Search for the cell housing the specified text and yield its (x, y) center coordinate. 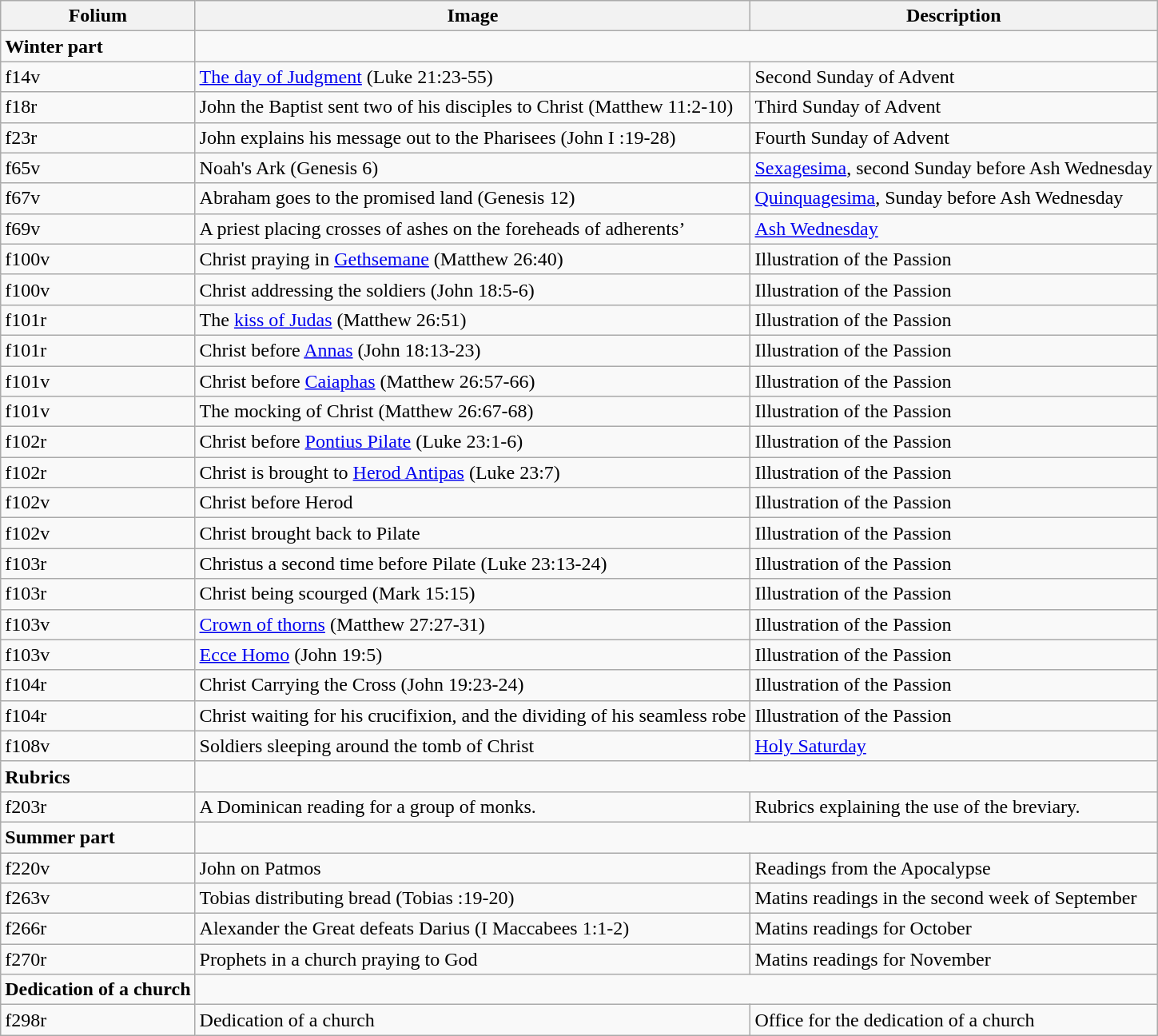
f263v (97, 899)
Readings from the Apocalypse (954, 867)
f23r (97, 137)
Folium (97, 16)
Christ before Caiaphas (Matthew 26:57-66) (473, 381)
Matins readings for November (954, 959)
Christ is brought to Herod Antipas (Luke 23:7) (473, 472)
Alexander the Great defeats Darius (I Maccabees 1:1-2) (473, 929)
f266r (97, 929)
John explains his message out to the Pharisees (John I :19-28) (473, 137)
Christ praying in Gethsemane (Matthew 26:40) (473, 259)
Tobias distributing bread (Tobias :19-20) (473, 899)
Christ before Annas (John 18:13-23) (473, 350)
Summer part (97, 837)
f220v (97, 867)
Quinquagesima, Sunday before Ash Wednesday (954, 198)
Christ before Herod (473, 503)
Christ before Pontius Pilate (Luke 23:1-6) (473, 442)
Third Sunday of Advent (954, 107)
Noah's Ark (Genesis 6) (473, 168)
Description (954, 16)
Winter part (97, 46)
The mocking of Christ (Matthew 26:67-68) (473, 412)
Rubrics (97, 776)
Crown of thorns (Matthew 27:27-31) (473, 624)
John on Patmos (473, 867)
The kiss of Judas (Matthew 26:51) (473, 320)
Matins readings in the second week of September (954, 899)
A Dominican reading for a group of monks. (473, 807)
f298r (97, 1020)
f67v (97, 198)
Holy Saturday (954, 746)
Ash Wednesday (954, 229)
Christ being scourged (Mark 15:15) (473, 594)
f14v (97, 77)
Abraham goes to the promised land (Genesis 12) (473, 198)
f203r (97, 807)
Image (473, 16)
Matins readings for October (954, 929)
f270r (97, 959)
The day of Judgment (Luke 21:23-55) (473, 77)
A priest placing crosses of ashes on the foreheads of adherents’ (473, 229)
Office for the dedication of a church (954, 1020)
John the Baptist sent two of his disciples to Christ (Matthew 11:2-10) (473, 107)
Christ Carrying the Cross (John 19:23-24) (473, 685)
Prophets in a church praying to God (473, 959)
f18r (97, 107)
Sexagesima, second Sunday before Ash Wednesday (954, 168)
f69v (97, 229)
Christ addressing the soldiers (John 18:5-6) (473, 289)
f108v (97, 746)
Ecce Homo (John 19:5) (473, 655)
Second Sunday of Advent (954, 77)
Rubrics explaining the use of the breviary. (954, 807)
f65v (97, 168)
Christus a second time before Pilate (Luke 23:13-24) (473, 564)
Fourth Sunday of Advent (954, 137)
Christ brought back to Pilate (473, 533)
Soldiers sleeping around the tomb of Christ (473, 746)
Christ waiting for his crucifixion, and the dividing of his seamless robe (473, 715)
